Scan for the cell matching the given text and deliver its (x, y) coordinate at center. 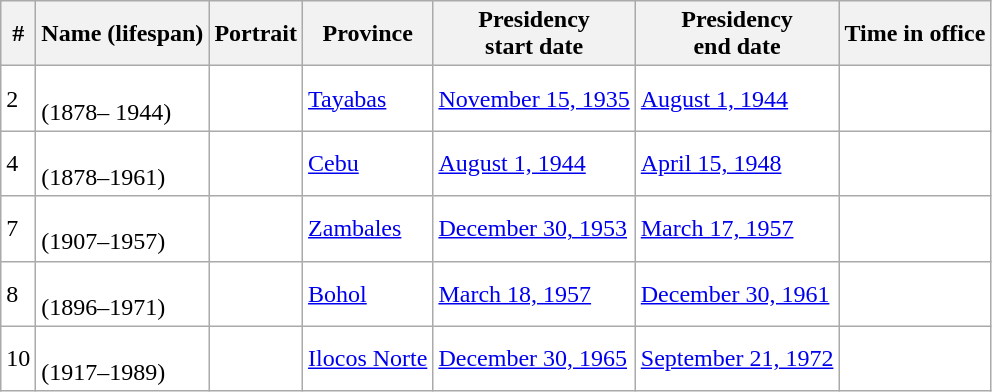
7 (18, 228)
Ilocos Norte (368, 358)
2 (18, 98)
(1896–1971) (122, 294)
Portrait (256, 34)
Time in office (915, 34)
Tayabas (368, 98)
4 (18, 164)
Name (lifespan) (122, 34)
Presidencyend date (737, 34)
Province (368, 34)
(1907–1957) (122, 228)
10 (18, 358)
Zambales (368, 228)
September 21, 1972 (737, 358)
December 30, 1953 (534, 228)
March 17, 1957 (737, 228)
Bohol (368, 294)
November 15, 1935 (534, 98)
December 30, 1961 (737, 294)
(1878– 1944) (122, 98)
April 15, 1948 (737, 164)
# (18, 34)
(1917–1989) (122, 358)
March 18, 1957 (534, 294)
Presidencystart date (534, 34)
December 30, 1965 (534, 358)
8 (18, 294)
(1878–1961) (122, 164)
Cebu (368, 164)
